Scan for the cell matching the given text and deliver its [X, Y] coordinate at center. 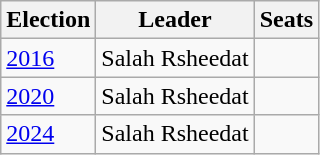
Seats [286, 20]
2020 [48, 96]
Leader [175, 20]
2016 [48, 58]
2024 [48, 134]
Election [48, 20]
